Provide the [x, y] coordinate of the cell's center where the given text is located.  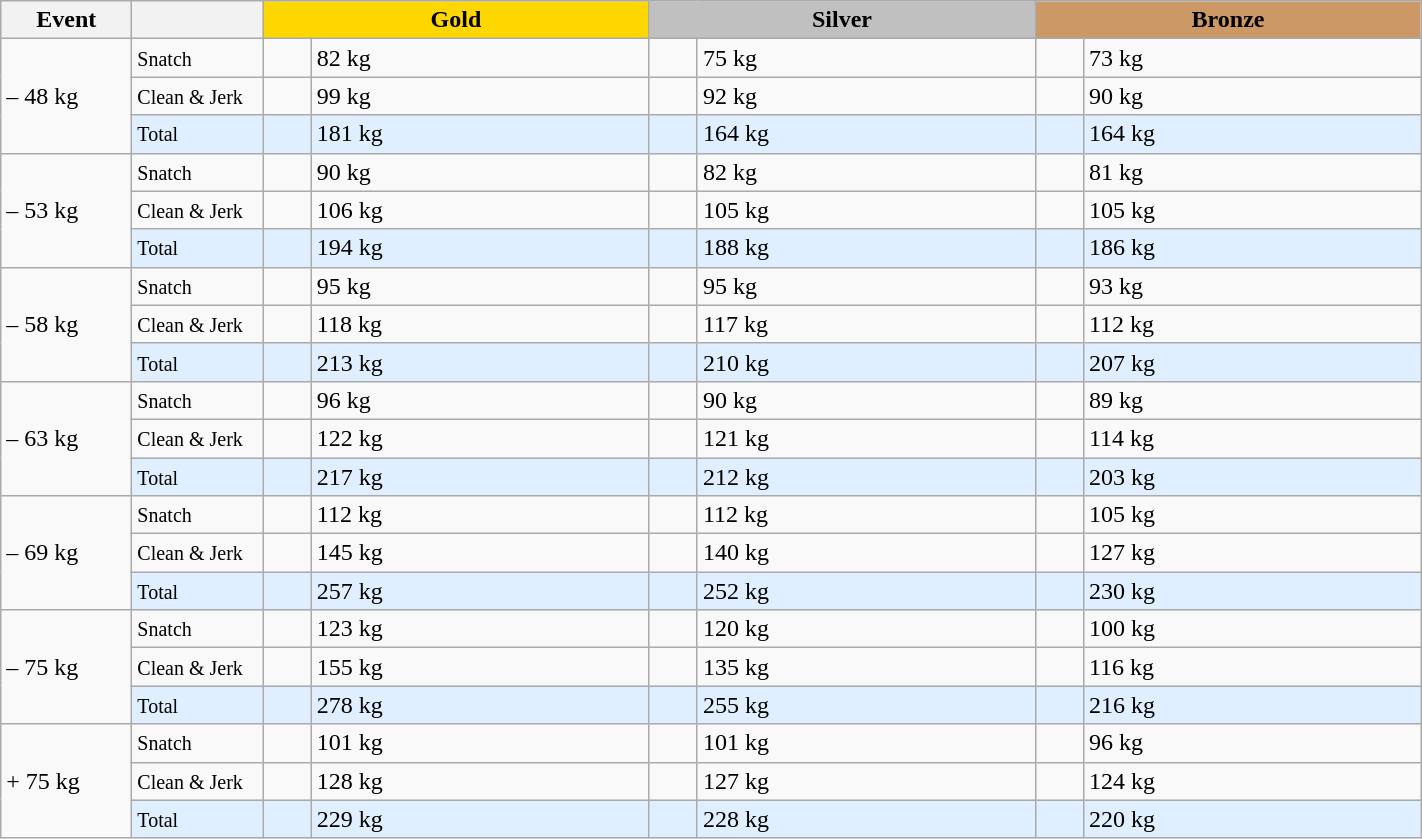
– 63 kg [66, 438]
121 kg [866, 438]
– 53 kg [66, 210]
99 kg [480, 96]
186 kg [1252, 248]
– 58 kg [66, 324]
122 kg [480, 438]
220 kg [1252, 819]
207 kg [1252, 362]
81 kg [1252, 172]
+ 75 kg [66, 781]
140 kg [866, 553]
118 kg [480, 324]
Silver [842, 20]
117 kg [866, 324]
106 kg [480, 210]
75 kg [866, 58]
230 kg [1252, 591]
123 kg [480, 629]
181 kg [480, 134]
89 kg [1252, 400]
120 kg [866, 629]
73 kg [1252, 58]
92 kg [866, 96]
252 kg [866, 591]
Event [66, 20]
257 kg [480, 591]
216 kg [1252, 705]
213 kg [480, 362]
128 kg [480, 781]
228 kg [866, 819]
155 kg [480, 667]
194 kg [480, 248]
– 48 kg [66, 96]
135 kg [866, 667]
Bronze [1228, 20]
– 69 kg [66, 553]
145 kg [480, 553]
217 kg [480, 477]
210 kg [866, 362]
– 75 kg [66, 667]
93 kg [1252, 286]
212 kg [866, 477]
278 kg [480, 705]
116 kg [1252, 667]
100 kg [1252, 629]
124 kg [1252, 781]
203 kg [1252, 477]
Gold [456, 20]
229 kg [480, 819]
114 kg [1252, 438]
255 kg [866, 705]
188 kg [866, 248]
